Find where the given text appears and provide that cell's center as [X, Y] coordinate. 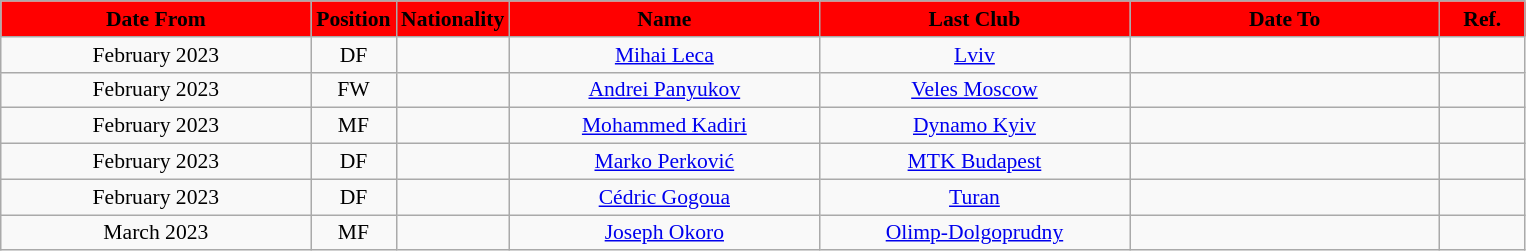
Ref. [1482, 19]
Mihai Leca [664, 55]
Name [664, 19]
Marko Perković [664, 162]
Cédric Gogoua [664, 197]
Joseph Okoro [664, 233]
Lviv [974, 55]
Veles Moscow [974, 90]
Last Club [974, 19]
MTK Budapest [974, 162]
Date From [156, 19]
Turan [974, 197]
Date To [1285, 19]
Olimp-Dolgoprudny [974, 233]
Position [354, 19]
Mohammed Kadiri [664, 126]
March 2023 [156, 233]
FW [354, 90]
Andrei Panyukov [664, 90]
Nationality [452, 19]
Dynamo Kyiv [974, 126]
